Scan for the cell matching the given text and deliver its [X, Y] coordinate at center. 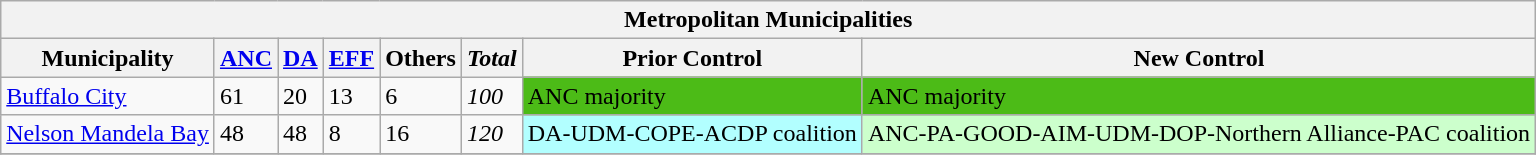
13 [351, 96]
Total [492, 58]
DA-UDM-COPE-ACDP coalition [692, 134]
16 [421, 134]
Buffalo City [108, 96]
61 [246, 96]
EFF [351, 58]
ANC [246, 58]
Others [421, 58]
ANC-PA-GOOD-AIM-UDM-DOP-Northern Alliance-PAC coalition [1198, 134]
8 [351, 134]
Municipality [108, 58]
120 [492, 134]
Prior Control [692, 58]
New Control [1198, 58]
6 [421, 96]
Nelson Mandela Bay [108, 134]
DA [301, 58]
100 [492, 96]
Metropolitan Municipalities [768, 20]
20 [301, 96]
